Return the [X, Y] coordinate for the center point of the cell that contains the specified text.  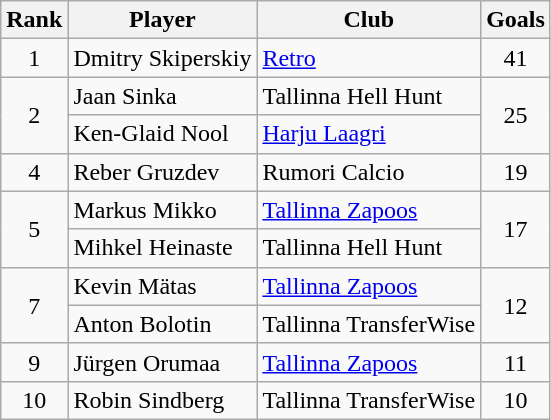
11 [516, 362]
Rumori Calcio [369, 172]
7 [34, 305]
Anton Bolotin [162, 324]
Jürgen Orumaa [162, 362]
Retro [369, 58]
19 [516, 172]
41 [516, 58]
Player [162, 20]
2 [34, 115]
25 [516, 115]
12 [516, 305]
Markus Mikko [162, 210]
5 [34, 229]
Rank [34, 20]
Harju Laagri [369, 134]
Club [369, 20]
1 [34, 58]
Kevin Mätas [162, 286]
17 [516, 229]
Robin Sindberg [162, 400]
Ken-Glaid Nool [162, 134]
Mihkel Heinaste [162, 248]
4 [34, 172]
Jaan Sinka [162, 96]
Dmitry Skiperskiy [162, 58]
Reber Gruzdev [162, 172]
9 [34, 362]
Goals [516, 20]
